Search for the cell housing the specified text and yield its [x, y] center coordinate. 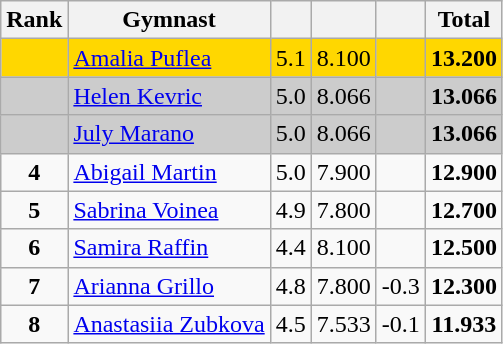
4.5 [290, 324]
7 [34, 286]
Sabrina Voinea [169, 210]
13.200 [464, 58]
Total [464, 20]
7.533 [344, 324]
8 [34, 324]
4.8 [290, 286]
Arianna Grillo [169, 286]
July Marano [169, 134]
11.933 [464, 324]
Amalia Puflea [169, 58]
12.500 [464, 248]
6 [34, 248]
12.700 [464, 210]
4.9 [290, 210]
Helen Kevric [169, 96]
Anastasiia Zubkova [169, 324]
-0.1 [400, 324]
4.4 [290, 248]
Rank [34, 20]
5 [34, 210]
Samira Raffin [169, 248]
12.300 [464, 286]
Abigail Martin [169, 172]
5.1 [290, 58]
-0.3 [400, 286]
12.900 [464, 172]
7.900 [344, 172]
4 [34, 172]
Gymnast [169, 20]
